Return [x, y] of the center of cell containing provided text 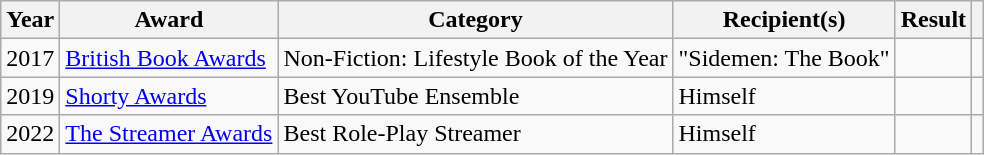
"Sidemen: The Book" [784, 58]
The Streamer Awards [169, 134]
Shorty Awards [169, 96]
Year [30, 20]
2022 [30, 134]
2017 [30, 58]
Non-Fiction: Lifestyle Book of the Year [476, 58]
Result [933, 20]
Recipient(s) [784, 20]
Award [169, 20]
Best Role-Play Streamer [476, 134]
Category [476, 20]
2019 [30, 96]
British Book Awards [169, 58]
Best YouTube Ensemble [476, 96]
